Extract the [X, Y] coordinate from the center of the cell holding the provided text.  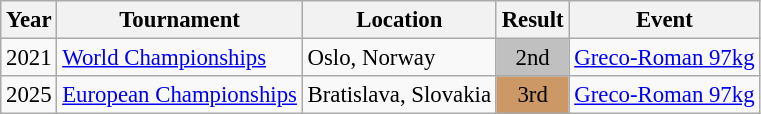
World Championships [180, 58]
Tournament [180, 20]
2nd [532, 58]
2025 [29, 95]
Location [399, 20]
Result [532, 20]
Bratislava, Slovakia [399, 95]
Year [29, 20]
3rd [532, 95]
Event [664, 20]
Oslo, Norway [399, 58]
2021 [29, 58]
European Championships [180, 95]
